Extract the (x, y) coordinate from the center of the cell holding the provided text.  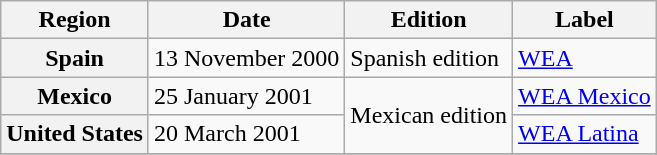
Spain (75, 58)
20 March 2001 (246, 134)
Spanish edition (429, 58)
United States (75, 134)
WEA Latina (585, 134)
Mexico (75, 96)
Label (585, 20)
13 November 2000 (246, 58)
Edition (429, 20)
WEA Mexico (585, 96)
Date (246, 20)
Region (75, 20)
25 January 2001 (246, 96)
Mexican edition (429, 115)
WEA (585, 58)
